Determine the (X, Y) coordinate at the center of the cell enclosing the given text.  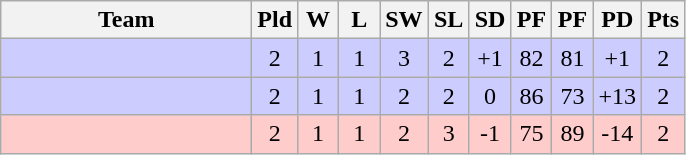
75 (532, 134)
86 (532, 96)
PD (618, 20)
81 (572, 58)
SD (490, 20)
-1 (490, 134)
Team (126, 20)
+13 (618, 96)
W (318, 20)
SL (448, 20)
73 (572, 96)
Pts (664, 20)
Pld (275, 20)
0 (490, 96)
SW (404, 20)
89 (572, 134)
82 (532, 58)
L (360, 20)
-14 (618, 134)
